Output the (X, Y) coordinate of the center of the cell containing the given text.  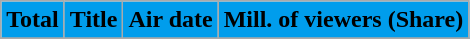
Total (33, 20)
Air date (170, 20)
Title (94, 20)
Mill. of viewers (Share) (344, 20)
